Scan for the cell matching the given text and deliver its [X, Y] coordinate at center. 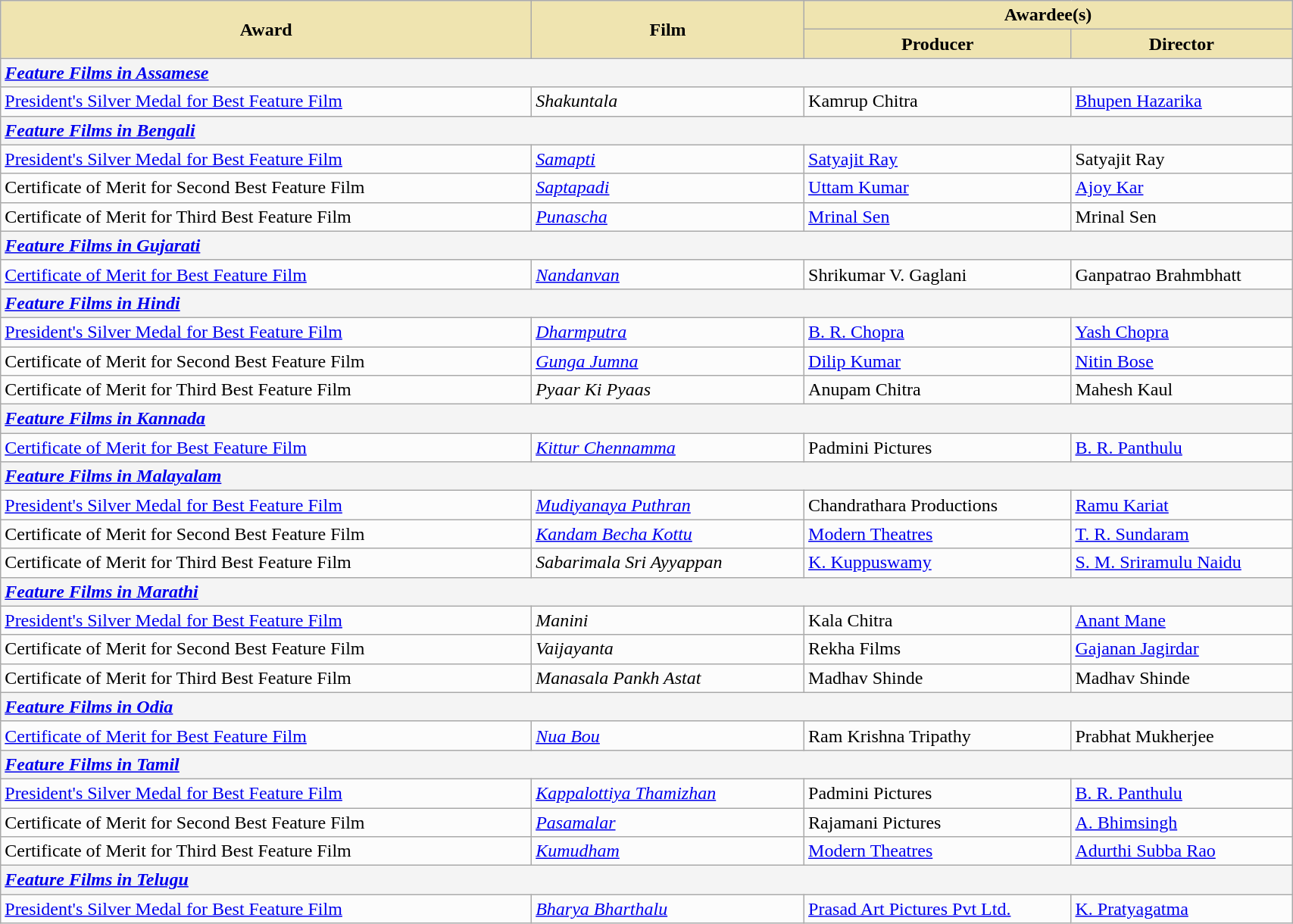
Ram Krishna Tripathy [938, 735]
Sabarimala Sri Ayyappan [668, 563]
Samapti [668, 159]
Kandam Becha Kottu [668, 534]
Bharya Bharthalu [668, 909]
Anant Mane [1182, 620]
Feature Films in Tamil [647, 764]
Shakuntala [668, 101]
Producer [938, 44]
Rekha Films [938, 649]
Adurthi Subba Rao [1182, 851]
Kala Chitra [938, 620]
Pyaar Ki Pyaas [668, 390]
Feature Films in Gujarati [647, 245]
Feature Films in Telugu [647, 880]
Award [267, 30]
K. Pratyagatma [1182, 909]
Ganpatrao Brahmbhatt [1182, 274]
Awardee(s) [1048, 15]
Kamrup Chitra [938, 101]
Prasad Art Pictures Pvt Ltd. [938, 909]
Saptapadi [668, 188]
Feature Films in Bengali [647, 130]
Feature Films in Malayalam [647, 476]
Director [1182, 44]
Nandanvan [668, 274]
B. R. Chopra [938, 332]
Gajanan Jagirdar [1182, 649]
Yash Chopra [1182, 332]
Vaijayanta [668, 649]
Punascha [668, 217]
Nitin Bose [1182, 361]
Uttam Kumar [938, 188]
Shrikumar V. Gaglani [938, 274]
Feature Films in Hindi [647, 303]
Film [668, 30]
Dilip Kumar [938, 361]
Gunga Jumna [668, 361]
T. R. Sundaram [1182, 534]
Rajamani Pictures [938, 822]
Kumudham [668, 851]
Prabhat Mukherjee [1182, 735]
Mudiyanaya Puthran [668, 505]
Manini [668, 620]
Feature Films in Kannada [647, 419]
Ajoy Kar [1182, 188]
Kittur Chennamma [668, 448]
Feature Films in Assamese [647, 73]
Chandrathara Productions [938, 505]
Dharmputra [668, 332]
Anupam Chitra [938, 390]
Ramu Kariat [1182, 505]
S. M. Sriramulu Naidu [1182, 563]
Feature Films in Marathi [647, 592]
Mahesh Kaul [1182, 390]
Bhupen Hazarika [1182, 101]
Manasala Pankh Astat [668, 678]
A. Bhimsingh [1182, 822]
Feature Films in Odia [647, 707]
K. Kuppuswamy [938, 563]
Pasamalar [668, 822]
Kappalottiya Thamizhan [668, 793]
Nua Bou [668, 735]
